Detect which cell encompasses the target text, then output its [X, Y] center coordinate. 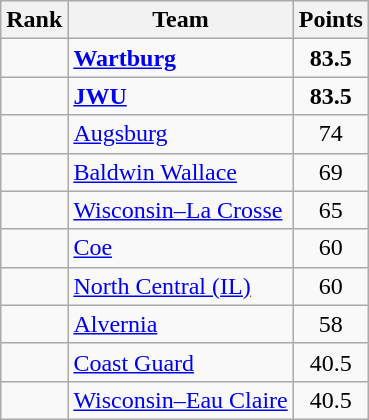
69 [330, 172]
Rank [34, 20]
Wisconsin–La Crosse [180, 210]
Wisconsin–Eau Claire [180, 400]
74 [330, 134]
North Central (IL) [180, 286]
65 [330, 210]
Augsburg [180, 134]
Points [330, 20]
Coast Guard [180, 362]
JWU [180, 96]
Alvernia [180, 324]
Team [180, 20]
Baldwin Wallace [180, 172]
Coe [180, 248]
58 [330, 324]
Wartburg [180, 58]
